Extract the [X, Y] coordinate from the center of the cell holding the provided text.  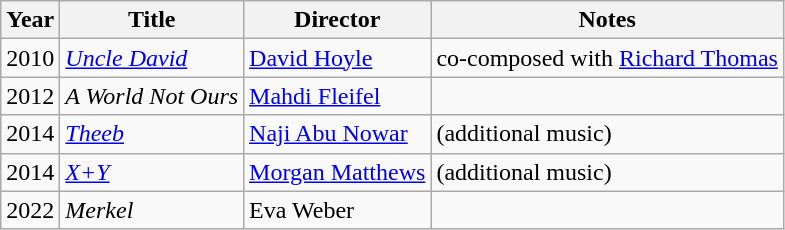
Title [152, 20]
Mahdi Fleifel [338, 96]
A World Not Ours [152, 96]
co-composed with Richard Thomas [608, 58]
Eva Weber [338, 210]
Notes [608, 20]
Morgan Matthews [338, 172]
Director [338, 20]
Uncle David [152, 58]
X+Y [152, 172]
David Hoyle [338, 58]
2022 [30, 210]
Merkel [152, 210]
Year [30, 20]
Theeb [152, 134]
2010 [30, 58]
2012 [30, 96]
Naji Abu Nowar [338, 134]
